Pinpoint the cell where the given text exists, returning its (x, y) midpoint coordinate. 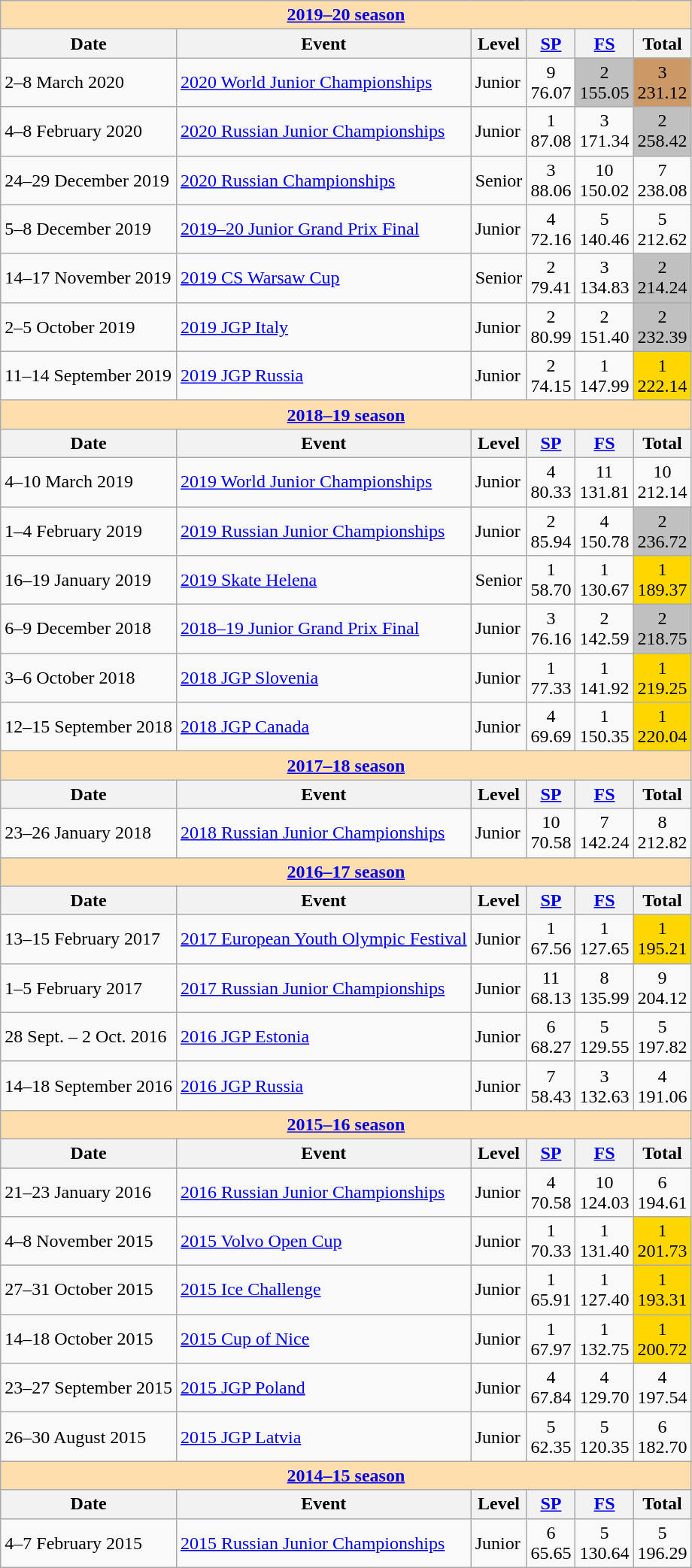
10 124.03 (605, 1191)
2018 JGP Slovenia (323, 678)
11 131.81 (605, 481)
9 204.12 (662, 988)
7 142.24 (605, 833)
2019 JGP Italy (323, 326)
2016 Russian Junior Championships (323, 1191)
1 147.99 (605, 376)
2 236.72 (662, 531)
2018–19 Junior Grand Prix Final (323, 629)
2016 JGP Russia (323, 1086)
2 218.75 (662, 629)
2018 Russian Junior Championships (323, 833)
1 189.37 (662, 581)
5 129.55 (605, 1036)
2019 CS Warsaw Cup (323, 278)
3 76.16 (551, 629)
4–7 February 2015 (89, 1543)
3 134.83 (605, 278)
5 140.46 (605, 229)
2016–17 season (346, 872)
16–19 January 2019 (89, 581)
2015 JGP Latvia (323, 1436)
6 65.65 (551, 1543)
2020 Russian Championships (323, 180)
1 200.72 (662, 1339)
10 212.14 (662, 481)
1–4 February 2019 (89, 531)
1 58.70 (551, 581)
2015 Cup of Nice (323, 1339)
2015 Ice Challenge (323, 1290)
2 232.39 (662, 326)
1 195.21 (662, 939)
2–8 March 2020 (89, 83)
1 127.40 (605, 1290)
5 62.35 (551, 1436)
5 120.35 (605, 1436)
2018 JGP Canada (323, 726)
5–8 December 2019 (89, 229)
2 142.59 (605, 629)
2019 Skate Helena (323, 581)
1 219.25 (662, 678)
10 150.02 (605, 180)
1 70.33 (551, 1241)
1 77.33 (551, 678)
2019–20 Junior Grand Prix Final (323, 229)
1 201.73 (662, 1241)
3 171.34 (605, 131)
1 87.08 (551, 131)
27–31 October 2015 (89, 1290)
2 80.99 (551, 326)
5 197.82 (662, 1036)
1 132.75 (605, 1339)
2014–15 season (346, 1475)
2 151.40 (605, 326)
14–18 September 2016 (89, 1086)
1 65.91 (551, 1290)
4 150.78 (605, 531)
6 68.27 (551, 1036)
28 Sept. – 2 Oct. 2016 (89, 1036)
4 67.84 (551, 1388)
3 132.63 (605, 1086)
4 69.69 (551, 726)
11–14 September 2019 (89, 376)
2020 World Junior Championships (323, 83)
4–8 November 2015 (89, 1241)
3 88.06 (551, 180)
4 70.58 (551, 1191)
3–6 October 2018 (89, 678)
14–18 October 2015 (89, 1339)
2017 European Youth Olympic Festival (323, 939)
21–23 January 2016 (89, 1191)
2019 Russian Junior Championships (323, 531)
2 74.15 (551, 376)
7 238.08 (662, 180)
1 141.92 (605, 678)
4–10 March 2019 (89, 481)
6 194.61 (662, 1191)
1 193.31 (662, 1290)
8 135.99 (605, 988)
1–5 February 2017 (89, 988)
4 129.70 (605, 1388)
23–26 January 2018 (89, 833)
2017–18 season (346, 766)
14–17 November 2019 (89, 278)
2019–20 season (346, 15)
2 155.05 (605, 83)
2–5 October 2019 (89, 326)
2015 JGP Poland (323, 1388)
3 231.12 (662, 83)
13–15 February 2017 (89, 939)
1 150.35 (605, 726)
4 80.33 (551, 481)
24–29 December 2019 (89, 180)
2015 Volvo Open Cup (323, 1241)
2016 JGP Estonia (323, 1036)
12–15 September 2018 (89, 726)
11 68.13 (551, 988)
23–27 September 2015 (89, 1388)
4–8 February 2020 (89, 131)
1 222.14 (662, 376)
2 258.42 (662, 131)
6–9 December 2018 (89, 629)
2020 Russian Junior Championships (323, 131)
2015–16 season (346, 1124)
1 130.67 (605, 581)
26–30 August 2015 (89, 1436)
6 182.70 (662, 1436)
5 196.29 (662, 1543)
5 130.64 (605, 1543)
5 212.62 (662, 229)
1 220.04 (662, 726)
2 79.41 (551, 278)
9 76.07 (551, 83)
4 191.06 (662, 1086)
2019 JGP Russia (323, 376)
7 58.43 (551, 1086)
2019 World Junior Championships (323, 481)
4 72.16 (551, 229)
2015 Russian Junior Championships (323, 1543)
2 214.24 (662, 278)
4 197.54 (662, 1388)
1 127.65 (605, 939)
1 67.56 (551, 939)
8 212.82 (662, 833)
10 70.58 (551, 833)
1 67.97 (551, 1339)
1 131.40 (605, 1241)
2017 Russian Junior Championships (323, 988)
2 85.94 (551, 531)
2018–19 season (346, 414)
